Find where the given text appears and provide that cell's center as (X, Y) coordinate. 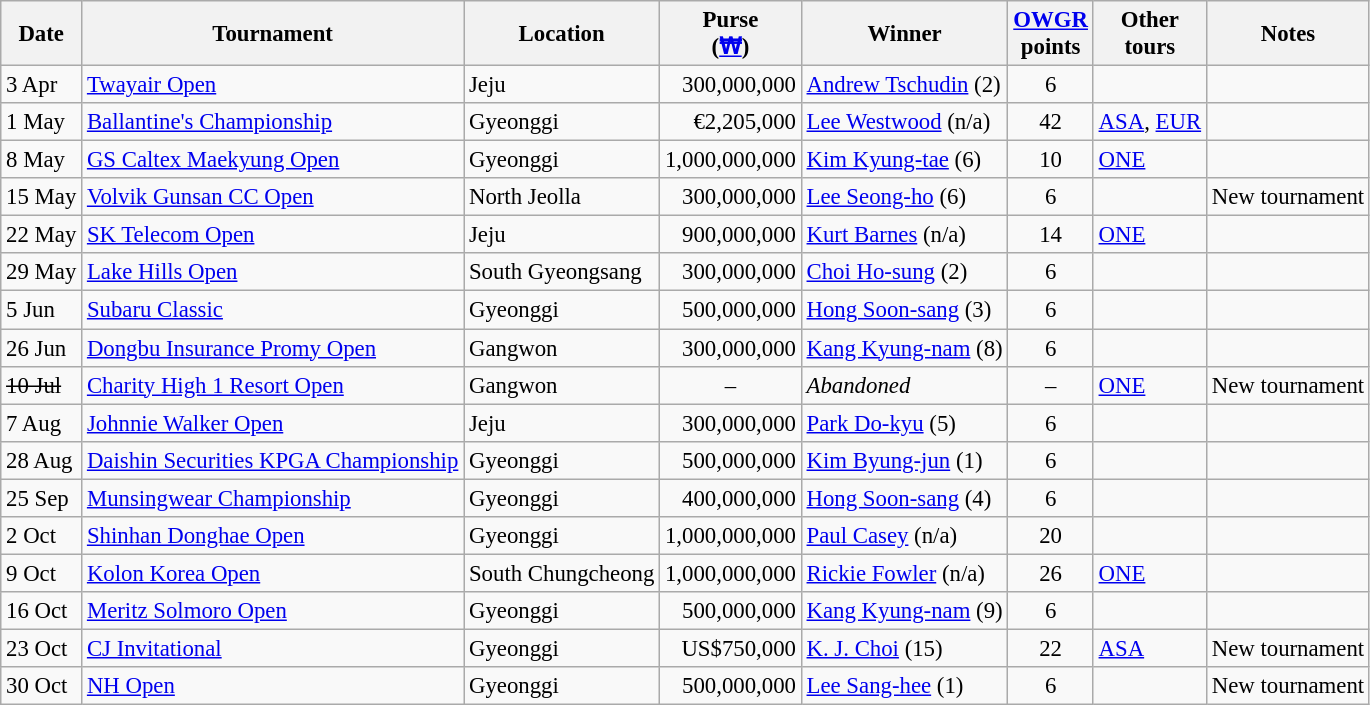
Charity High 1 Resort Open (273, 385)
30 Oct (42, 686)
ASA, EUR (1150, 122)
22 May (42, 235)
8 May (42, 160)
Lee Seong-ho (6) (904, 197)
Othertours (1150, 34)
14 (1050, 235)
Paul Casey (n/a) (904, 536)
Date (42, 34)
29 May (42, 273)
Shinhan Donghae Open (273, 536)
Subaru Classic (273, 310)
Munsingwear Championship (273, 498)
Lee Sang-hee (1) (904, 686)
Kang Kyung-nam (8) (904, 348)
Kim Byung-jun (1) (904, 460)
22 (1050, 648)
Kang Kyung-nam (9) (904, 611)
ASA (1150, 648)
Hong Soon-sang (4) (904, 498)
Notes (1288, 34)
US$750,000 (731, 648)
15 May (42, 197)
South Gyeongsang (562, 273)
20 (1050, 536)
Kolon Korea Open (273, 573)
Johnnie Walker Open (273, 423)
Choi Ho-sung (2) (904, 273)
10 Jul (42, 385)
Rickie Fowler (n/a) (904, 573)
Lake Hills Open (273, 273)
16 Oct (42, 611)
Andrew Tschudin (2) (904, 85)
Dongbu Insurance Promy Open (273, 348)
Winner (904, 34)
NH Open (273, 686)
Meritz Solmoro Open (273, 611)
Location (562, 34)
OWGRpoints (1050, 34)
Purse(₩) (731, 34)
Twayair Open (273, 85)
K. J. Choi (15) (904, 648)
25 Sep (42, 498)
Park Do-kyu (5) (904, 423)
Volvik Gunsan CC Open (273, 197)
9 Oct (42, 573)
Tournament (273, 34)
Kurt Barnes (n/a) (904, 235)
Ballantine's Championship (273, 122)
42 (1050, 122)
7 Aug (42, 423)
26 Jun (42, 348)
23 Oct (42, 648)
28 Aug (42, 460)
Lee Westwood (n/a) (904, 122)
900,000,000 (731, 235)
North Jeolla (562, 197)
400,000,000 (731, 498)
Abandoned (904, 385)
CJ Invitational (273, 648)
€2,205,000 (731, 122)
1 May (42, 122)
GS Caltex Maekyung Open (273, 160)
3 Apr (42, 85)
5 Jun (42, 310)
Daishin Securities KPGA Championship (273, 460)
Kim Kyung-tae (6) (904, 160)
South Chungcheong (562, 573)
26 (1050, 573)
2 Oct (42, 536)
SK Telecom Open (273, 235)
10 (1050, 160)
Hong Soon-sang (3) (904, 310)
